Find where the given text appears and provide that cell's center as (x, y) coordinate. 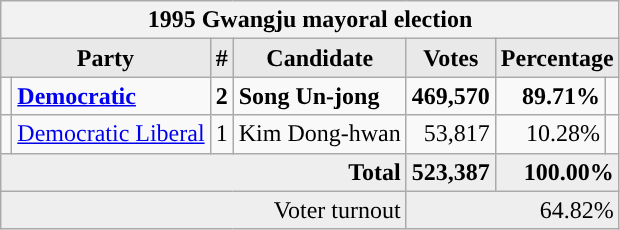
Percentage (557, 58)
Democratic Liberal (111, 134)
53,817 (450, 134)
2 (222, 96)
100.00% (557, 172)
Democratic (111, 96)
1995 Gwangju mayoral election (310, 20)
89.71% (550, 96)
# (222, 58)
Votes (450, 58)
10.28% (550, 134)
Candidate (320, 58)
64.82% (512, 210)
Song Un-jong (320, 96)
1 (222, 134)
523,387 (450, 172)
Total (204, 172)
Voter turnout (204, 210)
469,570 (450, 96)
Party (106, 58)
Kim Dong-hwan (320, 134)
